Locate the cell with the specified text and output its [x, y] center coordinate. 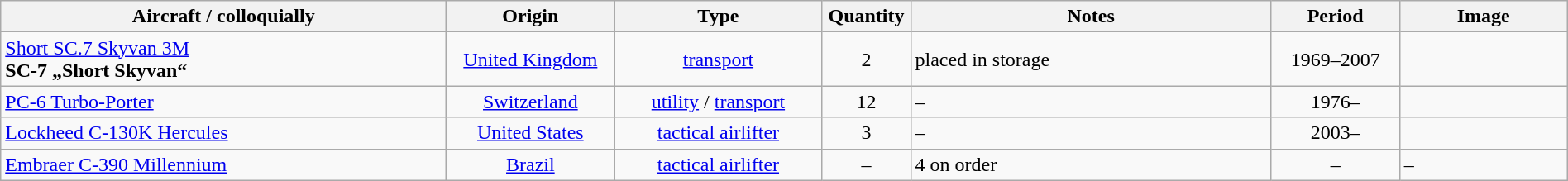
Short SC.7 Skyvan 3MSC-7 „Short Skyvan“ [223, 60]
Lockheed C-130K Hercules [223, 133]
2 [867, 60]
placed in storage [1091, 60]
Type [718, 17]
1969–2007 [1335, 60]
2003– [1335, 133]
Image [1484, 17]
Embraer C-390 Millennium [223, 164]
Brazil [531, 164]
3 [867, 133]
Aircraft / colloquially [223, 17]
PC-6 Turbo-Porter [223, 102]
Switzerland [531, 102]
12 [867, 102]
United States [531, 133]
United Kingdom [531, 60]
1976– [1335, 102]
Origin [531, 17]
Quantity [867, 17]
Notes [1091, 17]
4 on order [1091, 164]
transport [718, 60]
utility / transport [718, 102]
Period [1335, 17]
